Scan for the cell matching the given text and deliver its (X, Y) coordinate at center. 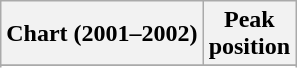
Peakposition (249, 34)
Chart (2001–2002) (102, 34)
